From the cell containing the given text, extract its center point as (x, y) coordinate. 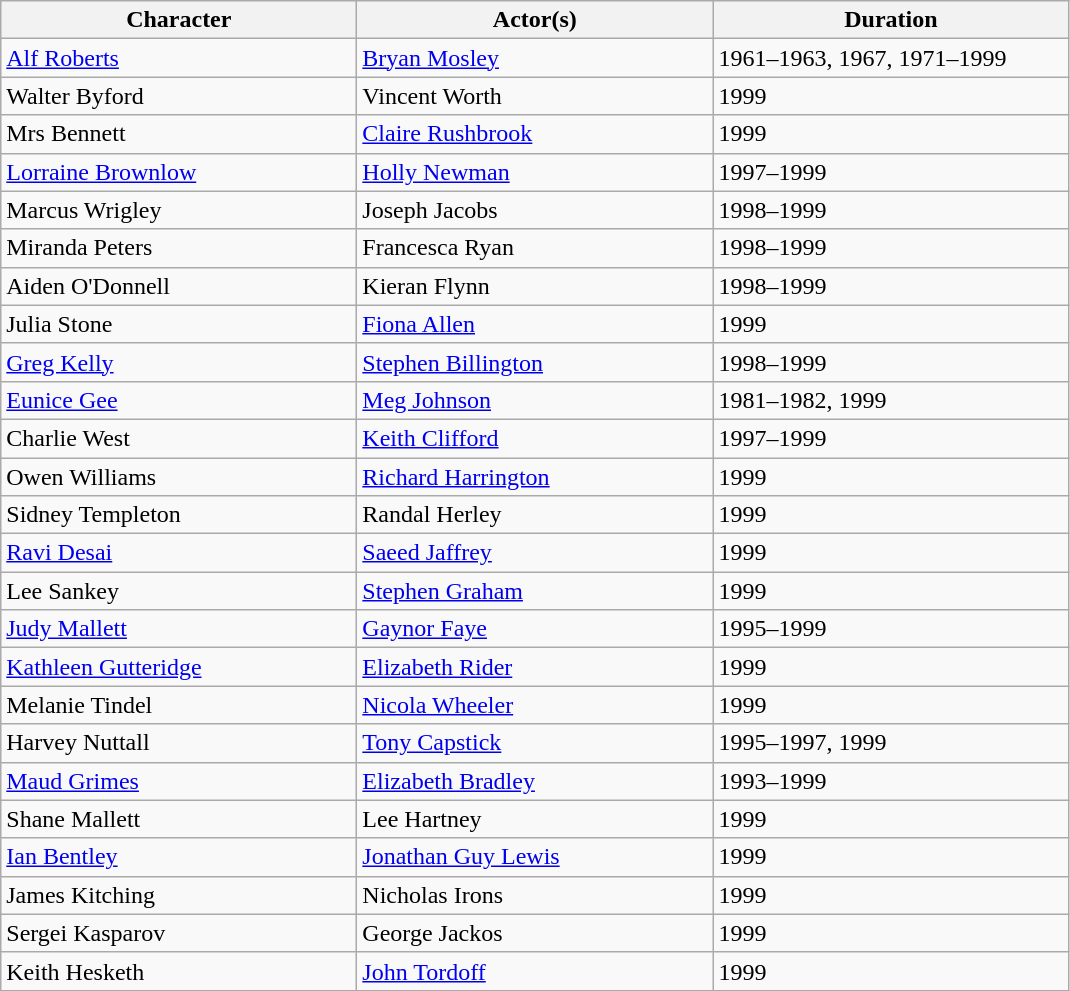
Richard Harrington (535, 477)
Gaynor Faye (535, 629)
Character (179, 20)
Actor(s) (535, 20)
John Tordoff (535, 971)
Stephen Graham (535, 591)
Ian Bentley (179, 857)
Elizabeth Bradley (535, 781)
James Kitching (179, 895)
Kathleen Gutteridge (179, 667)
Randal Herley (535, 515)
Julia Stone (179, 324)
Ravi Desai (179, 553)
Marcus Wrigley (179, 210)
Keith Hesketh (179, 971)
Nicholas Irons (535, 895)
Walter Byford (179, 96)
Maud Grimes (179, 781)
Claire Rushbrook (535, 134)
Sergei Kasparov (179, 933)
Holly Newman (535, 172)
Miranda Peters (179, 248)
Harvey Nuttall (179, 743)
Meg Johnson (535, 400)
Charlie West (179, 438)
1961–1963, 1967, 1971–1999 (891, 58)
Melanie Tindel (179, 705)
Lee Sankey (179, 591)
Joseph Jacobs (535, 210)
1995–1997, 1999 (891, 743)
Tony Capstick (535, 743)
Saeed Jaffrey (535, 553)
Aiden O'Donnell (179, 286)
George Jackos (535, 933)
Owen Williams (179, 477)
Kieran Flynn (535, 286)
Stephen Billington (535, 362)
Nicola Wheeler (535, 705)
Alf Roberts (179, 58)
Greg Kelly (179, 362)
1995–1999 (891, 629)
Jonathan Guy Lewis (535, 857)
Duration (891, 20)
Bryan Mosley (535, 58)
Fiona Allen (535, 324)
Shane Mallett (179, 819)
Lee Hartney (535, 819)
1981–1982, 1999 (891, 400)
1993–1999 (891, 781)
Elizabeth Rider (535, 667)
Mrs Bennett (179, 134)
Eunice Gee (179, 400)
Lorraine Brownlow (179, 172)
Sidney Templeton (179, 515)
Judy Mallett (179, 629)
Keith Clifford (535, 438)
Vincent Worth (535, 96)
Francesca Ryan (535, 248)
